Find where the given text appears and provide that cell's center as (X, Y) coordinate. 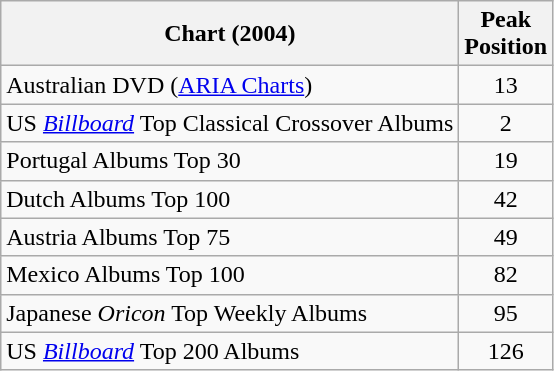
2 (506, 123)
Mexico Albums Top 100 (230, 275)
Austria Albums Top 75 (230, 237)
13 (506, 85)
US Billboard Top 200 Albums (230, 351)
Chart (2004) (230, 34)
Portugal Albums Top 30 (230, 161)
PeakPosition (506, 34)
95 (506, 313)
Japanese Oricon Top Weekly Albums (230, 313)
US Billboard Top Classical Crossover Albums (230, 123)
19 (506, 161)
Dutch Albums Top 100 (230, 199)
126 (506, 351)
49 (506, 237)
82 (506, 275)
Australian DVD (ARIA Charts) (230, 85)
42 (506, 199)
